Return (x, y) of the center of cell containing provided text 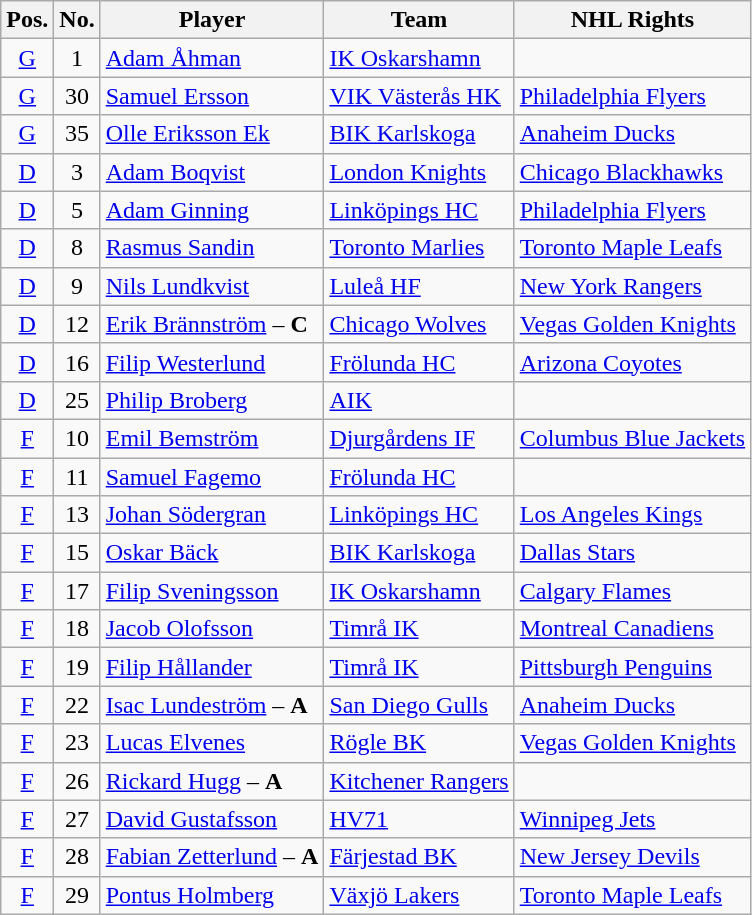
Winnipeg Jets (632, 819)
Los Angeles Kings (632, 515)
Samuel Fagemo (212, 477)
Arizona Coyotes (632, 362)
Player (212, 20)
Växjö Lakers (419, 895)
NHL Rights (632, 20)
11 (77, 477)
Jacob Olofsson (212, 629)
Adam Åhman (212, 58)
27 (77, 819)
London Knights (419, 172)
15 (77, 553)
Adam Boqvist (212, 172)
13 (77, 515)
Rögle BK (419, 743)
12 (77, 324)
Team (419, 20)
26 (77, 781)
Johan Södergran (212, 515)
3 (77, 172)
Calgary Flames (632, 591)
5 (77, 210)
10 (77, 438)
22 (77, 705)
25 (77, 400)
35 (77, 134)
Erik Brännström – C (212, 324)
Luleå HF (419, 286)
Fabian Zetterlund – A (212, 857)
No. (77, 20)
Kitchener Rangers (419, 781)
18 (77, 629)
Lucas Elvenes (212, 743)
Chicago Blackhawks (632, 172)
Rasmus Sandin (212, 248)
Pittsburgh Penguins (632, 667)
Samuel Ersson (212, 96)
David Gustafsson (212, 819)
Dallas Stars (632, 553)
Isac Lundeström – A (212, 705)
Nils Lundkvist (212, 286)
Rickard Hugg – A (212, 781)
Oskar Bäck (212, 553)
Toronto Marlies (419, 248)
AIK (419, 400)
28 (77, 857)
19 (77, 667)
San Diego Gulls (419, 705)
9 (77, 286)
HV71 (419, 819)
Djurgårdens IF (419, 438)
Pos. (28, 20)
17 (77, 591)
30 (77, 96)
Färjestad BK (419, 857)
Philip Broberg (212, 400)
8 (77, 248)
New Jersey Devils (632, 857)
Columbus Blue Jackets (632, 438)
Filip Sveningsson (212, 591)
16 (77, 362)
Pontus Holmberg (212, 895)
Filip Hållander (212, 667)
23 (77, 743)
Chicago Wolves (419, 324)
Montreal Canadiens (632, 629)
1 (77, 58)
New York Rangers (632, 286)
Adam Ginning (212, 210)
Emil Bemström (212, 438)
29 (77, 895)
Olle Eriksson Ek (212, 134)
Filip Westerlund (212, 362)
VIK Västerås HK (419, 96)
